Locate the cell with the specified text and output its (x, y) center coordinate. 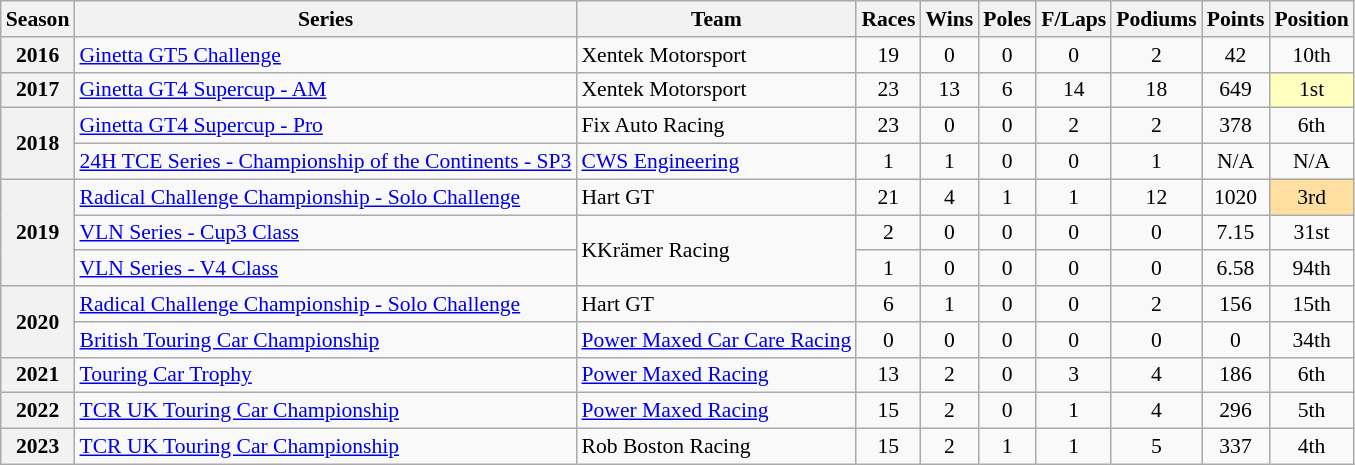
2022 (38, 411)
4th (1311, 447)
14 (1074, 90)
296 (1236, 411)
10th (1311, 55)
KKrämer Racing (716, 250)
1020 (1236, 197)
31st (1311, 233)
3rd (1311, 197)
Season (38, 19)
34th (1311, 340)
Ginetta GT4 Supercup - AM (325, 90)
6.58 (1236, 269)
15th (1311, 304)
Wins (949, 19)
British Touring Car Championship (325, 340)
2023 (38, 447)
3 (1074, 375)
Series (325, 19)
Points (1236, 19)
5 (1156, 447)
Ginetta GT4 Supercup - Pro (325, 126)
Fix Auto Racing (716, 126)
186 (1236, 375)
2017 (38, 90)
Power Maxed Car Care Racing (716, 340)
156 (1236, 304)
Touring Car Trophy (325, 375)
F/Laps (1074, 19)
337 (1236, 447)
1st (1311, 90)
19 (888, 55)
2018 (38, 144)
VLN Series - Cup3 Class (325, 233)
VLN Series - V4 Class (325, 269)
Ginetta GT5 Challenge (325, 55)
2019 (38, 232)
2020 (38, 322)
Podiums (1156, 19)
2021 (38, 375)
Team (716, 19)
2016 (38, 55)
5th (1311, 411)
24H TCE Series - Championship of the Continents - SP3 (325, 162)
Races (888, 19)
7.15 (1236, 233)
42 (1236, 55)
21 (888, 197)
12 (1156, 197)
649 (1236, 90)
18 (1156, 90)
Poles (1007, 19)
CWS Engineering (716, 162)
Position (1311, 19)
Rob Boston Racing (716, 447)
94th (1311, 269)
378 (1236, 126)
